Scan for the cell matching the given text and deliver its (X, Y) coordinate at center. 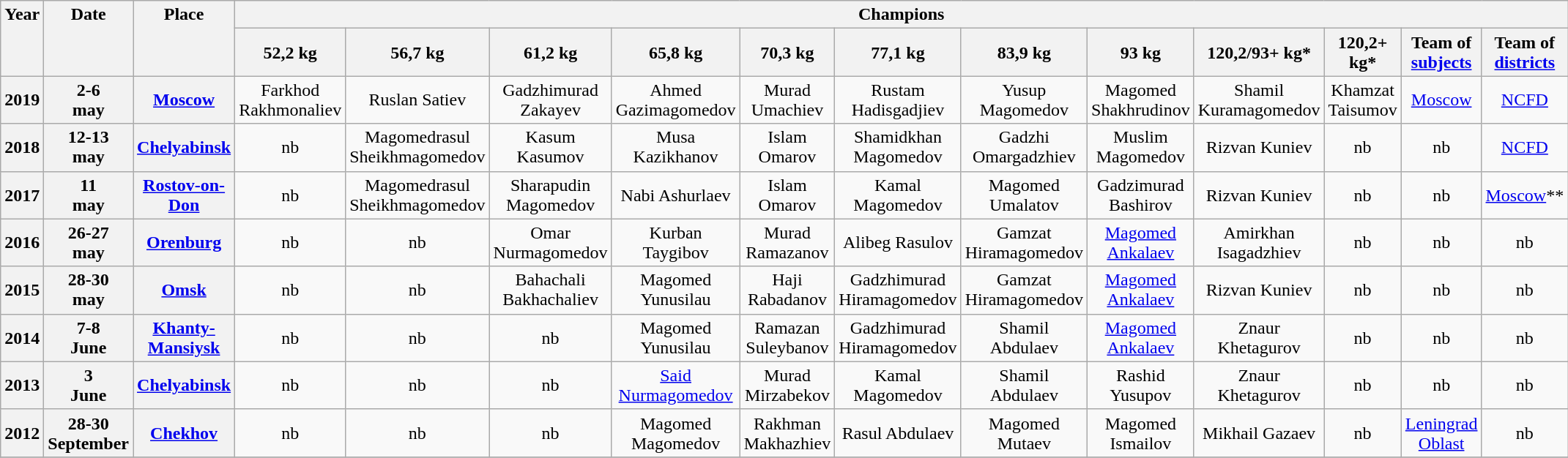
65,8 kg (675, 53)
Omar Nurmagomedov (551, 243)
Magomed Magomedov (675, 433)
2017 (22, 195)
Gadzhimurad Zakayev (551, 100)
Haji Rabadanov (787, 290)
28-30may (89, 290)
Team of subjects (1441, 53)
Kurban Taygibov (675, 243)
2016 (22, 243)
120,2/93+ kg* (1259, 53)
Said Nurmagomedov (675, 385)
61,2 kg (551, 53)
Rashid Yusupov (1141, 385)
Omsk (185, 290)
2013 (22, 385)
2014 (22, 338)
Muslim Magomedov (1141, 148)
2012 (22, 433)
Gadzhi Omargadzhiev (1024, 148)
Rasul Abdulaev (898, 433)
28-30September (89, 433)
52,2 kg (290, 53)
Ruslan Satiev (417, 100)
Khamzat Taisumov (1362, 100)
Year (22, 38)
Mikhail Gazaev (1259, 433)
93 kg (1141, 53)
Yusup Magomedov (1024, 100)
Nabi Ashurlaev (675, 195)
Kasum Kasumov (551, 148)
Date (89, 38)
Magomed Umalatov (1024, 195)
Murad Ramazanov (787, 243)
56,7 kg (417, 53)
Amirkhan Isagadzhiev (1259, 243)
Gadzimurad Bashirov (1141, 195)
2018 (22, 148)
12-13may (89, 148)
Musa Kazikhanov (675, 148)
11may (89, 195)
77,1 kg (898, 53)
Team of districts (1525, 53)
70,3 kg (787, 53)
Magomed Shakhrudinov (1141, 100)
Alibeg Rasulov (898, 243)
Rustam Hadisgadjiev (898, 100)
Ahmed Gazimagomedov (675, 100)
Leningrad Oblast (1441, 433)
Shamidkhan Magomedov (898, 148)
7-8June (89, 338)
3June (89, 385)
Rostov-on-Don (185, 195)
2015 (22, 290)
Khanty-Mansiysk (185, 338)
Murad Mirzabekov (787, 385)
Bahachali Bakhachaliev (551, 290)
83,9 kg (1024, 53)
120,2+ kg* (1362, 53)
Champions (902, 15)
Moscow** (1525, 195)
Rakhman Makhazhiev (787, 433)
Place (185, 38)
Chekhov (185, 433)
26-27may (89, 243)
Orenburg (185, 243)
Magomed Ismailov (1141, 433)
Shamil Kuramagomedov (1259, 100)
Magomed Mutaev (1024, 433)
2-6may (89, 100)
Farkhod Rakhmonaliev (290, 100)
Sharapudin Magomedov (551, 195)
Murad Umachiev (787, 100)
Ramazan Suleybanov (787, 338)
2019 (22, 100)
